Determine the [x, y] coordinate at the center of the cell enclosing the given text.  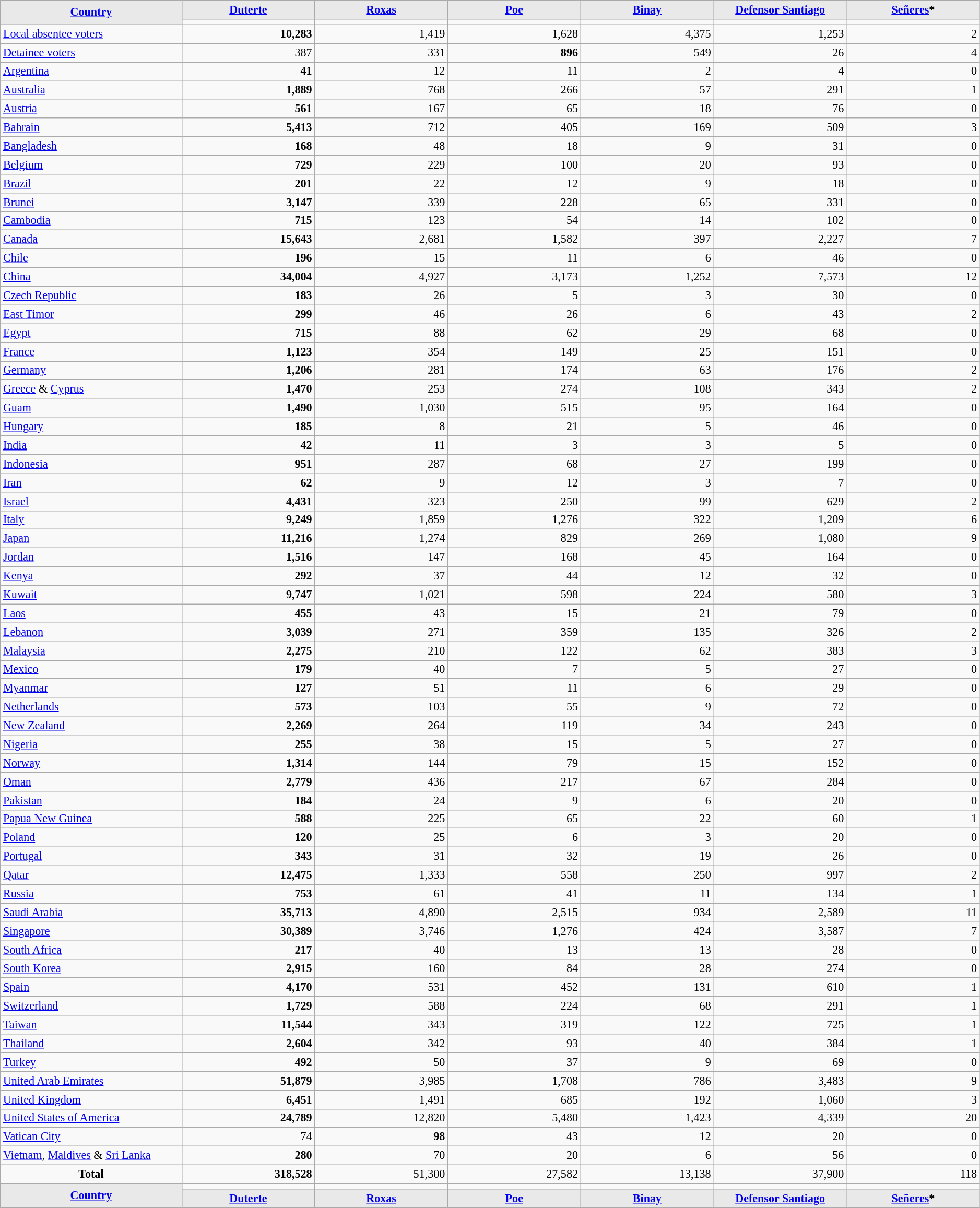
1,419 [381, 34]
160 [381, 968]
Cambodia [91, 221]
Nigeria [91, 744]
108 [647, 389]
1,021 [381, 595]
4,375 [647, 34]
3,985 [381, 1081]
50 [381, 1062]
287 [381, 464]
201 [249, 183]
1,060 [780, 1099]
264 [381, 726]
549 [647, 52]
184 [249, 800]
829 [514, 539]
896 [514, 52]
Brazil [91, 183]
51,300 [381, 1174]
60 [780, 819]
712 [381, 127]
292 [249, 576]
1,333 [381, 875]
34 [647, 726]
2,779 [249, 781]
4,431 [249, 501]
281 [381, 370]
100 [514, 164]
387 [249, 52]
Netherlands [91, 707]
Switzerland [91, 1006]
Qatar [91, 875]
183 [249, 295]
3,147 [249, 202]
Thailand [91, 1043]
Bahrain [91, 127]
2,515 [514, 913]
Vatican City [91, 1137]
1,030 [381, 408]
95 [647, 408]
Total [91, 1174]
48 [381, 146]
729 [249, 164]
New Zealand [91, 726]
74 [249, 1137]
768 [381, 90]
44 [514, 576]
South Africa [91, 950]
2,269 [249, 726]
169 [647, 127]
12,475 [249, 875]
151 [780, 351]
88 [381, 333]
Israel [91, 501]
135 [647, 632]
5,413 [249, 127]
1,889 [249, 90]
56 [780, 1155]
63 [647, 370]
Saudi Arabia [91, 913]
384 [780, 1043]
127 [249, 688]
4,890 [381, 913]
19 [647, 856]
Detainee voters [91, 52]
1,628 [514, 34]
383 [780, 650]
Australia [91, 90]
Oman [91, 781]
15,643 [249, 240]
34,004 [249, 277]
United Arab Emirates [91, 1081]
Vietnam, Maldives & Sri Lanka [91, 1155]
322 [647, 520]
561 [249, 109]
228 [514, 202]
359 [514, 632]
199 [780, 464]
14 [647, 221]
2,681 [381, 240]
725 [780, 1025]
Portugal [91, 856]
255 [249, 744]
11,216 [249, 539]
573 [249, 707]
196 [249, 258]
229 [381, 164]
35,713 [249, 913]
149 [514, 351]
Taiwan [91, 1025]
11,544 [249, 1025]
1,423 [647, 1118]
30 [780, 295]
98 [381, 1137]
37,900 [780, 1174]
India [91, 445]
24 [381, 800]
1,252 [647, 277]
2,275 [249, 650]
Poland [91, 838]
531 [381, 987]
452 [514, 987]
1,123 [249, 351]
269 [647, 539]
1,708 [514, 1081]
Egypt [91, 333]
280 [249, 1155]
629 [780, 501]
405 [514, 127]
1,729 [249, 1006]
United States of America [91, 1118]
119 [514, 726]
51,879 [249, 1081]
Mexico [91, 669]
192 [647, 1099]
Laos [91, 613]
Kuwait [91, 595]
South Korea [91, 968]
253 [381, 389]
Myanmar [91, 688]
951 [249, 464]
Norway [91, 763]
342 [381, 1043]
103 [381, 707]
24,789 [249, 1118]
1,080 [780, 539]
Chile [91, 258]
Italy [91, 520]
70 [381, 1155]
30,389 [249, 931]
Guam [91, 408]
Indonesia [91, 464]
580 [780, 595]
69 [780, 1062]
598 [514, 595]
326 [780, 632]
1,209 [780, 520]
997 [780, 875]
2,227 [780, 240]
118 [914, 1174]
319 [514, 1025]
Iran [91, 482]
8 [381, 427]
610 [780, 987]
Japan [91, 539]
Russia [91, 894]
339 [381, 202]
299 [249, 314]
120 [249, 838]
27,582 [514, 1174]
Hungary [91, 427]
76 [780, 109]
225 [381, 819]
1,314 [249, 763]
786 [647, 1081]
5,480 [514, 1118]
Kenya [91, 576]
455 [249, 613]
Lebanon [91, 632]
152 [780, 763]
Canada [91, 240]
1,516 [249, 557]
134 [780, 894]
271 [381, 632]
1,490 [249, 408]
Malaysia [91, 650]
210 [381, 650]
Bangladesh [91, 146]
1,206 [249, 370]
3,746 [381, 931]
176 [780, 370]
509 [780, 127]
Singapore [91, 931]
1,859 [381, 520]
185 [249, 427]
67 [647, 781]
4,339 [780, 1118]
Germany [91, 370]
424 [647, 931]
174 [514, 370]
3,483 [780, 1081]
Jordan [91, 557]
243 [780, 726]
France [91, 351]
12,820 [381, 1118]
Spain [91, 987]
1,274 [381, 539]
2,589 [780, 913]
144 [381, 763]
4,927 [381, 277]
354 [381, 351]
East Timor [91, 314]
Austria [91, 109]
51 [381, 688]
55 [514, 707]
7,573 [780, 277]
United Kingdom [91, 1099]
2,915 [249, 968]
323 [381, 501]
Papua New Guinea [91, 819]
685 [514, 1099]
1,491 [381, 1099]
57 [647, 90]
318,528 [249, 1174]
436 [381, 781]
45 [647, 557]
266 [514, 90]
492 [249, 1062]
167 [381, 109]
13,138 [647, 1174]
147 [381, 557]
397 [647, 240]
72 [780, 707]
284 [780, 781]
179 [249, 669]
Belgium [91, 164]
Pakistan [91, 800]
38 [381, 744]
Greece & Cyprus [91, 389]
54 [514, 221]
3,587 [780, 931]
99 [647, 501]
9,249 [249, 520]
753 [249, 894]
558 [514, 875]
9,747 [249, 595]
1,470 [249, 389]
1,582 [514, 240]
Turkey [91, 1062]
2,604 [249, 1043]
42 [249, 445]
Czech Republic [91, 295]
3,173 [514, 277]
61 [381, 894]
934 [647, 913]
Argentina [91, 71]
10,283 [249, 34]
102 [780, 221]
Brunei [91, 202]
84 [514, 968]
131 [647, 987]
China [91, 277]
3,039 [249, 632]
Local absentee voters [91, 34]
6,451 [249, 1099]
123 [381, 221]
1,253 [780, 34]
4,170 [249, 987]
515 [514, 408]
